Return the (X, Y) coordinate for the center point of the cell that contains the specified text.  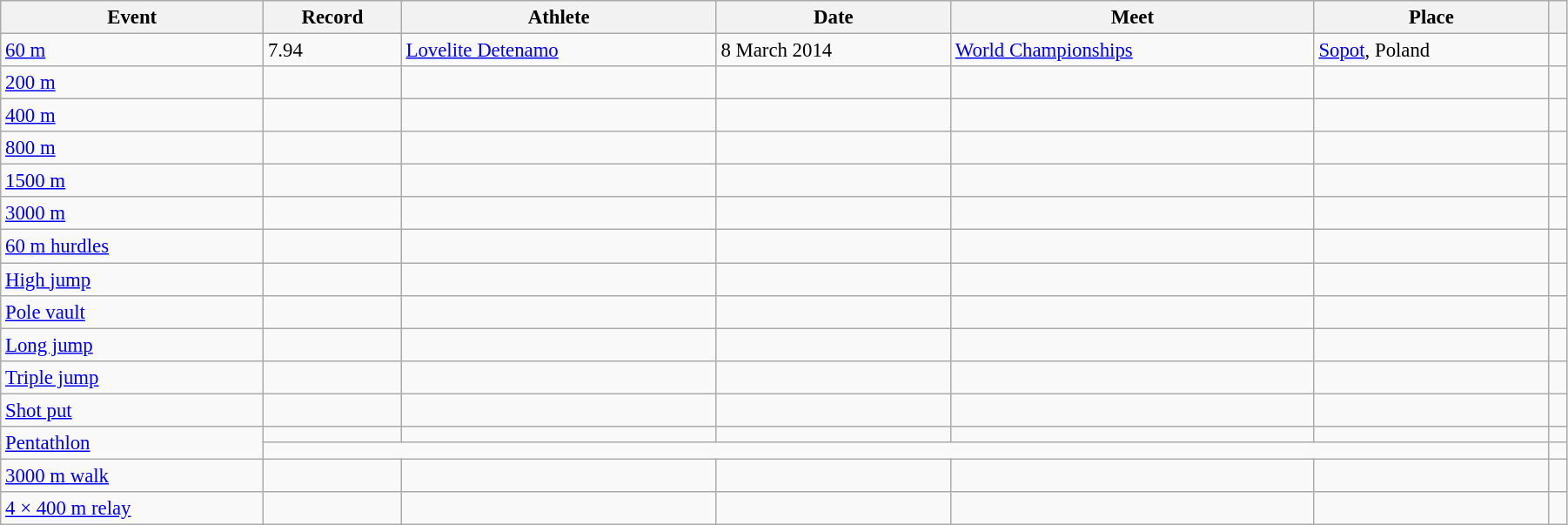
60 m (132, 50)
Record (332, 17)
Lovelite Detenamo (559, 50)
World Championships (1133, 50)
Place (1431, 17)
800 m (132, 148)
3000 m (132, 213)
Event (132, 17)
Athlete (559, 17)
Pentathlon (132, 443)
Pole vault (132, 312)
Shot put (132, 410)
Long jump (132, 345)
Sopot, Poland (1431, 50)
60 m hurdles (132, 246)
400 m (132, 116)
4 × 400 m relay (132, 508)
Triple jump (132, 377)
200 m (132, 83)
High jump (132, 279)
7.94 (332, 50)
Meet (1133, 17)
Date (834, 17)
3000 m walk (132, 475)
8 March 2014 (834, 50)
1500 m (132, 181)
